Pinpoint the cell where the given text exists, returning its [X, Y] midpoint coordinate. 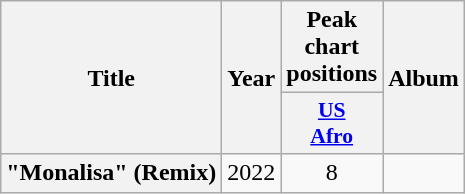
USAfro [332, 124]
Peak chart positions [332, 47]
Year [252, 78]
8 [332, 173]
Title [112, 78]
Album [424, 78]
2022 [252, 173]
"Monalisa" (Remix) [112, 173]
